Output the [x, y] coordinate of the center of the cell containing the given text.  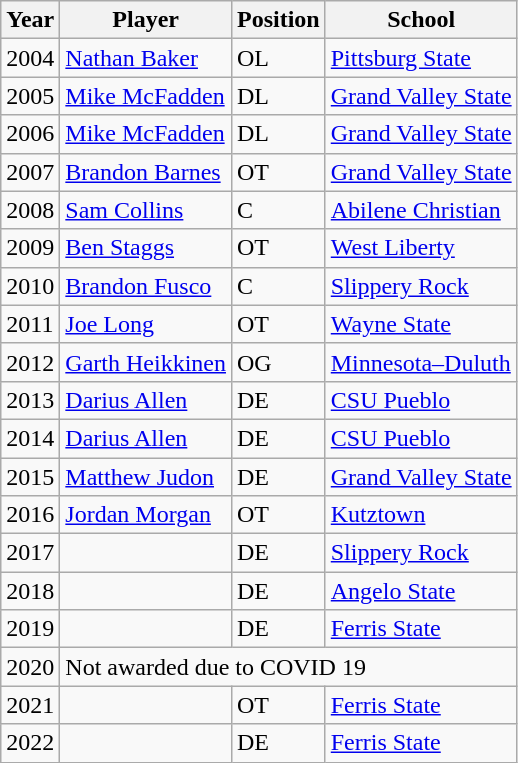
Kutztown [421, 515]
Position [278, 20]
Angelo State [421, 591]
Sam Collins [146, 210]
Ben Staggs [146, 248]
School [421, 20]
Nathan Baker [146, 58]
2016 [30, 515]
2021 [30, 705]
Wayne State [421, 324]
2005 [30, 96]
2007 [30, 172]
Player [146, 20]
2004 [30, 58]
Brandon Fusco [146, 286]
2022 [30, 743]
2014 [30, 438]
2010 [30, 286]
2018 [30, 591]
2006 [30, 134]
2011 [30, 324]
Matthew Judon [146, 477]
2019 [30, 629]
OG [278, 362]
Abilene Christian [421, 210]
West Liberty [421, 248]
2012 [30, 362]
2015 [30, 477]
Garth Heikkinen [146, 362]
2017 [30, 553]
Joe Long [146, 324]
2009 [30, 248]
2013 [30, 400]
Minnesota–Duluth [421, 362]
Year [30, 20]
Brandon Barnes [146, 172]
Jordan Morgan [146, 515]
2020 [30, 667]
OL [278, 58]
2008 [30, 210]
Pittsburg State [421, 58]
Not awarded due to COVID 19 [288, 667]
